Output the [x, y] coordinate of the center of the cell containing the given text.  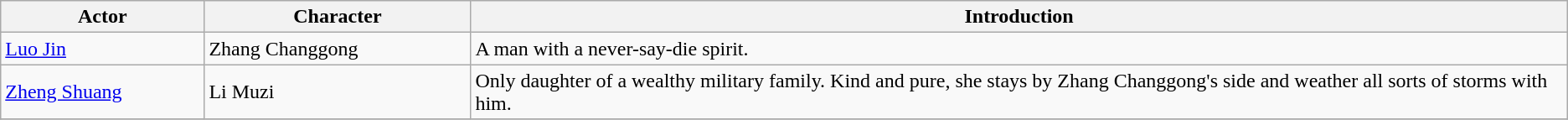
A man with a never-say-die spirit. [1019, 49]
Actor [102, 17]
Introduction [1019, 17]
Only daughter of a wealthy military family. Kind and pure, she stays by Zhang Changgong's side and weather all sorts of storms with him. [1019, 92]
Zhang Changgong [338, 49]
Character [338, 17]
Li Muzi [338, 92]
Luo Jin [102, 49]
Zheng Shuang [102, 92]
